Pinpoint the cell where the given text exists, returning its [x, y] midpoint coordinate. 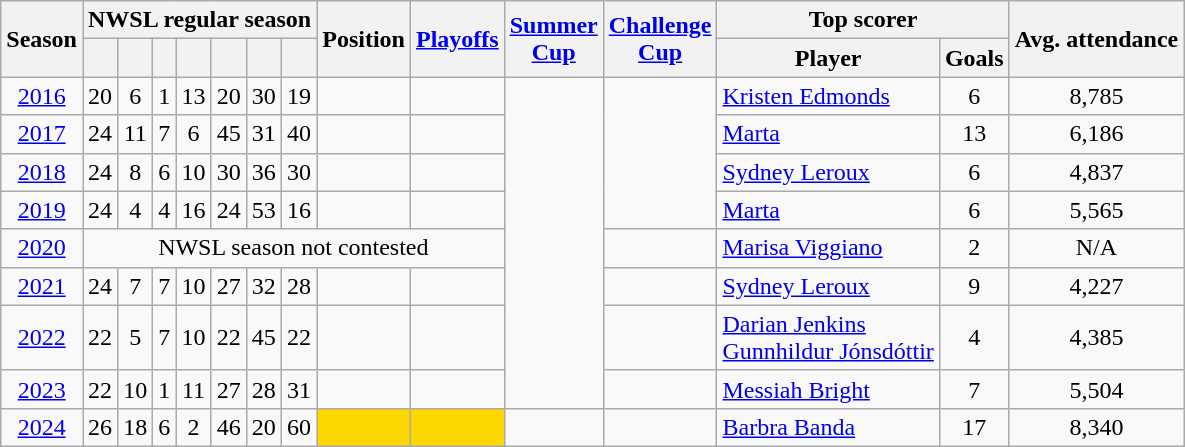
9 [974, 286]
2024 [42, 427]
SummerCup [554, 39]
40 [298, 134]
53 [264, 210]
8,340 [1096, 427]
Playoffs [457, 39]
Season [42, 39]
36 [264, 172]
19 [298, 96]
NWSL regular season [199, 20]
N/A [1096, 248]
NWSL season not contested [293, 248]
Kristen Edmonds [828, 96]
18 [136, 427]
2019 [42, 210]
8,785 [1096, 96]
2020 [42, 248]
4,385 [1096, 338]
46 [228, 427]
2018 [42, 172]
8 [136, 172]
2023 [42, 389]
6,186 [1096, 134]
Messiah Bright [828, 389]
2017 [42, 134]
17 [974, 427]
2016 [42, 96]
Player [828, 58]
60 [298, 427]
Position [364, 39]
Darian Jenkins Gunnhildur Jónsdóttir [828, 338]
4,837 [1096, 172]
5 [136, 338]
2022 [42, 338]
Avg. attendance [1096, 39]
2021 [42, 286]
5,565 [1096, 210]
4,227 [1096, 286]
26 [100, 427]
Goals [974, 58]
Barbra Banda [828, 427]
ChallengeCup [660, 39]
5,504 [1096, 389]
Top scorer [863, 20]
32 [264, 286]
Marisa Viggiano [828, 248]
